Search for the cell housing the specified text and yield its (x, y) center coordinate. 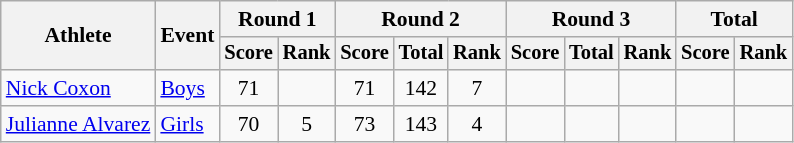
Round 1 (277, 19)
142 (422, 88)
Girls (187, 124)
Event (187, 36)
Boys (187, 88)
4 (477, 124)
5 (307, 124)
143 (422, 124)
Round 2 (420, 19)
70 (248, 124)
Julianne Alvarez (78, 124)
Nick Coxon (78, 88)
Athlete (78, 36)
7 (477, 88)
73 (364, 124)
Round 3 (591, 19)
